Detect which cell encompasses the target text, then output its [x, y] center coordinate. 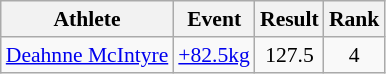
Event [214, 19]
Rank [354, 19]
Result [290, 19]
127.5 [290, 55]
+82.5kg [214, 55]
4 [354, 55]
Athlete [88, 19]
Deahnne McIntyre [88, 55]
